Determine the (x, y) coordinate at the center of the cell enclosing the given text.  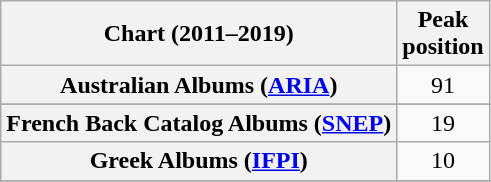
Greek Albums (IFPI) (199, 161)
91 (443, 85)
Peakposition (443, 34)
10 (443, 161)
Chart (2011–2019) (199, 34)
Australian Albums (ARIA) (199, 85)
19 (443, 123)
French Back Catalog Albums (SNEP) (199, 123)
